Detect which cell encompasses the target text, then output its [x, y] center coordinate. 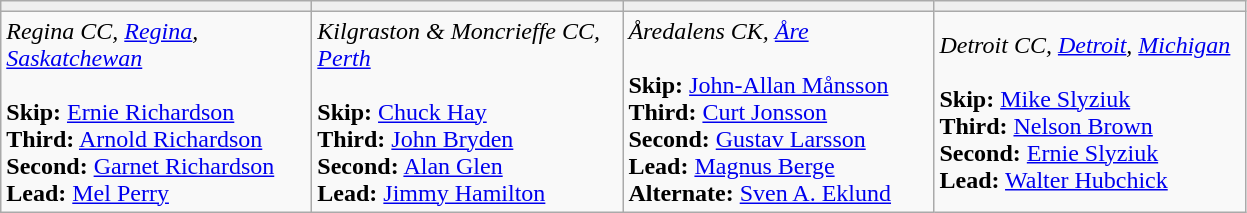
Detroit CC, Detroit, Michigan Skip: Mike Slyziuk Third: Nelson Brown Second: Ernie Slyziuk Lead: Walter Hubchick [1090, 112]
Regina CC, Regina, Saskatchewan Skip: Ernie Richardson Third: Arnold Richardson Second: Garnet Richardson Lead: Mel Perry [156, 112]
Åredalens CK, Åre Skip: John-Allan Månsson Third: Curt Jonsson Second: Gustav Larsson Lead: Magnus Berge Alternate: Sven A. Eklund [778, 112]
Kilgraston & Moncrieffe CC, Perth Skip: Chuck Hay Third: John Bryden Second: Alan Glen Lead: Jimmy Hamilton [468, 112]
